Pinpoint the cell where the given text exists, returning its [X, Y] midpoint coordinate. 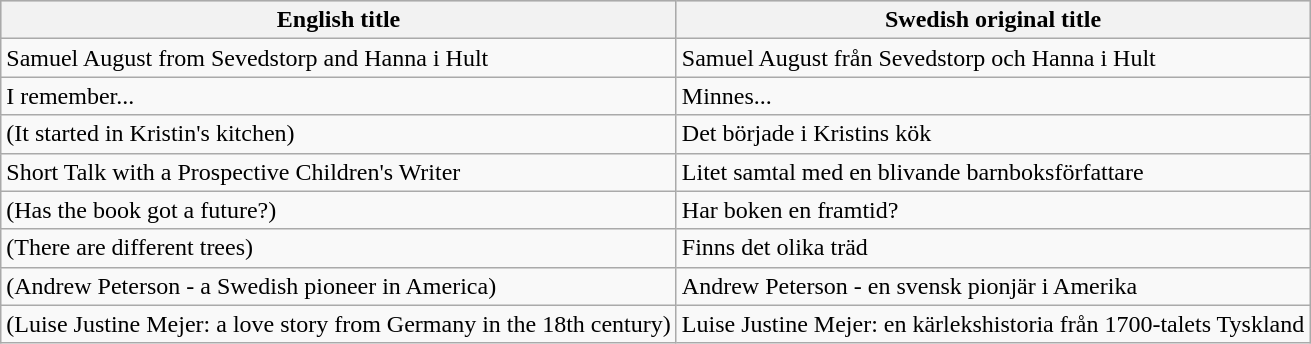
Samuel August from Sevedstorp and Hanna i Hult [339, 58]
English title [339, 20]
Luise Justine Mejer: en kärlekshistoria från 1700-talets Tyskland [992, 324]
(It started in Kristin's kitchen) [339, 134]
Finns det olika träd [992, 248]
Andrew Peterson - en svensk pionjär i Amerika [992, 286]
Det började i Kristins kök [992, 134]
(Andrew Peterson - a Swedish pioneer in America) [339, 286]
Litet samtal med en blivande barnboksförfattare [992, 172]
Samuel August från Sevedstorp och Hanna i Hult [992, 58]
(Has the book got a future?) [339, 210]
Swedish original title [992, 20]
Short Talk with a Prospective Children's Writer [339, 172]
I remember... [339, 96]
(Luise Justine Mejer: a love story from Germany in the 18th century) [339, 324]
(There are different trees) [339, 248]
Har boken en framtid? [992, 210]
Minnes... [992, 96]
